Pinpoint the cell where the given text exists, returning its [X, Y] midpoint coordinate. 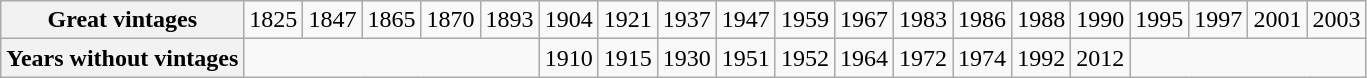
1904 [568, 20]
1921 [628, 20]
1983 [924, 20]
1915 [628, 58]
1967 [864, 20]
1951 [746, 58]
Great vintages [122, 20]
1959 [804, 20]
2003 [1336, 20]
1930 [686, 58]
1893 [510, 20]
1974 [982, 58]
1995 [1160, 20]
1972 [924, 58]
1986 [982, 20]
1988 [1042, 20]
1847 [332, 20]
1952 [804, 58]
1990 [1100, 20]
Years without vintages [122, 58]
1865 [392, 20]
1910 [568, 58]
1825 [274, 20]
1870 [450, 20]
1964 [864, 58]
1937 [686, 20]
1992 [1042, 58]
1947 [746, 20]
1997 [1218, 20]
2012 [1100, 58]
2001 [1278, 20]
